For the text-containing cell, return its midpoint in [x, y] coordinate format. 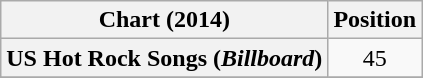
45 [375, 58]
Chart (2014) [164, 20]
US Hot Rock Songs (Billboard) [164, 58]
Position [375, 20]
